Detect which cell encompasses the target text, then output its [X, Y] center coordinate. 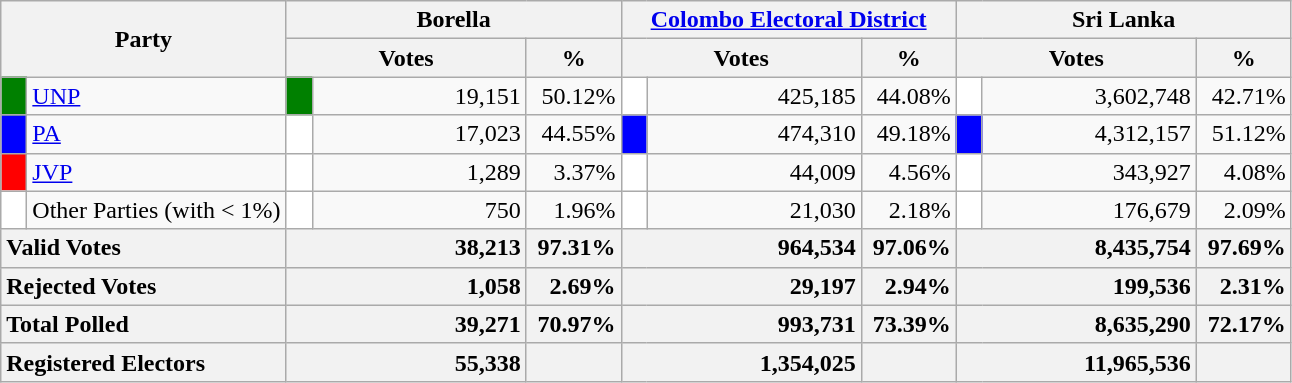
3,602,748 [1089, 96]
Total Polled [144, 324]
11,965,536 [1076, 362]
8,635,290 [1076, 324]
2.31% [1244, 286]
1,289 [419, 172]
Registered Electors [144, 362]
44,009 [754, 172]
176,679 [1089, 210]
8,435,754 [1076, 248]
Colombo Electoral District [788, 20]
425,185 [754, 96]
Sri Lanka [1124, 20]
50.12% [574, 96]
97.06% [908, 248]
474,310 [754, 134]
17,023 [419, 134]
4.56% [908, 172]
199,536 [1076, 286]
1.96% [574, 210]
38,213 [406, 248]
PA [156, 134]
70.97% [574, 324]
55,338 [406, 362]
1,058 [406, 286]
2.18% [908, 210]
72.17% [1244, 324]
49.18% [908, 134]
42.71% [1244, 96]
44.55% [574, 134]
964,534 [741, 248]
4.08% [1244, 172]
2.94% [908, 286]
97.31% [574, 248]
UNP [156, 96]
21,030 [754, 210]
1,354,025 [741, 362]
2.09% [1244, 210]
2.69% [574, 286]
JVP [156, 172]
97.69% [1244, 248]
39,271 [406, 324]
750 [419, 210]
343,927 [1089, 172]
44.08% [908, 96]
Party [144, 39]
29,197 [741, 286]
4,312,157 [1089, 134]
Rejected Votes [144, 286]
3.37% [574, 172]
Valid Votes [144, 248]
73.39% [908, 324]
993,731 [741, 324]
Other Parties (with < 1%) [156, 210]
19,151 [419, 96]
Borella [454, 20]
51.12% [1244, 134]
